Output the [x, y] coordinate of the center of the cell containing the given text.  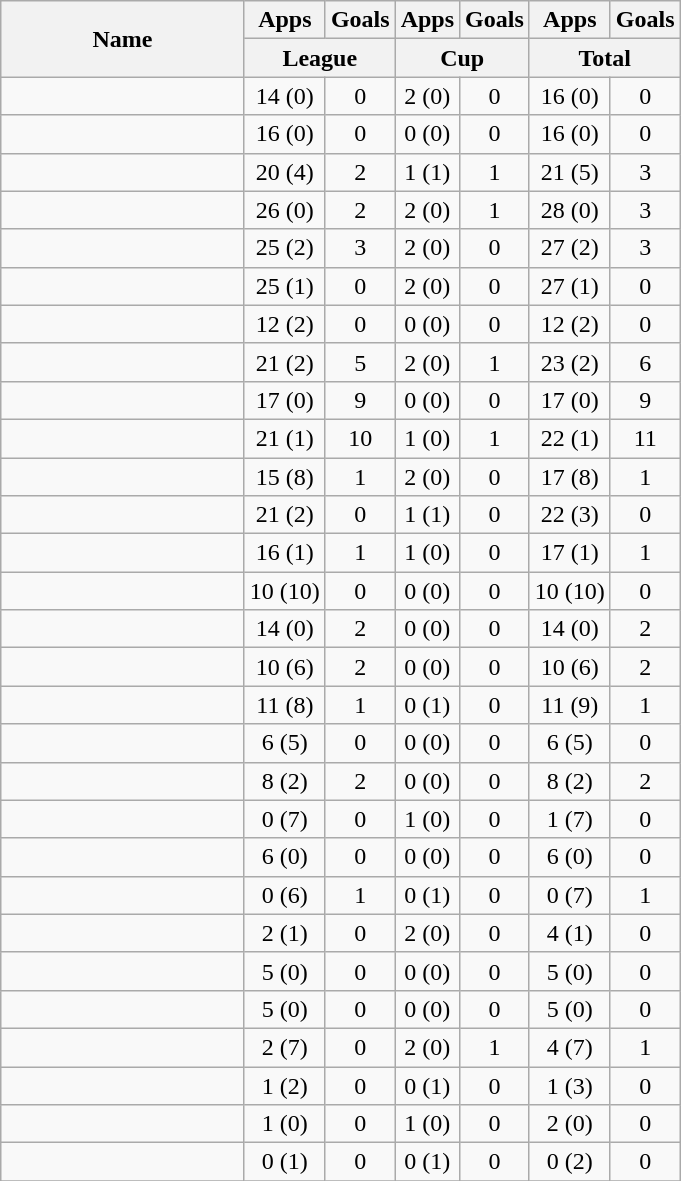
Name [123, 39]
4 (1) [570, 933]
1 (7) [570, 819]
4 (7) [570, 1047]
27 (2) [570, 248]
16 (1) [284, 553]
27 (1) [570, 286]
5 [360, 362]
22 (3) [570, 515]
17 (1) [570, 553]
20 (4) [284, 172]
17 (8) [570, 477]
26 (0) [284, 210]
11 [645, 438]
0 (6) [284, 895]
11 (9) [570, 705]
11 (8) [284, 705]
23 (2) [570, 362]
6 [645, 362]
25 (2) [284, 248]
21 (5) [570, 172]
2 (7) [284, 1047]
10 [360, 438]
0 (2) [570, 1162]
25 (1) [284, 286]
21 (1) [284, 438]
League [320, 58]
Total [604, 58]
2 (1) [284, 933]
22 (1) [570, 438]
1 (3) [570, 1085]
Cup [462, 58]
15 (8) [284, 477]
1 (2) [284, 1085]
28 (0) [570, 210]
